Determine the (x, y) coordinate at the center of the cell enclosing the given text.  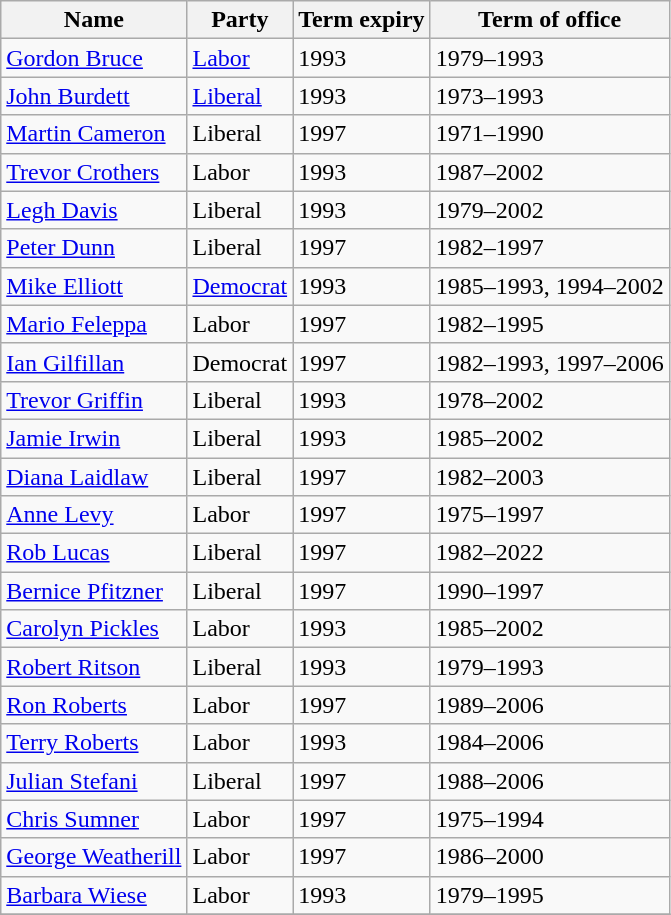
Peter Dunn (94, 248)
Legh Davis (94, 210)
Trevor Griffin (94, 400)
Jamie Irwin (94, 438)
George Weatherill (94, 857)
1990–1997 (550, 591)
1986–2000 (550, 857)
Robert Ritson (94, 667)
Term expiry (362, 20)
Term of office (550, 20)
1982–2003 (550, 477)
Party (240, 20)
Carolyn Pickles (94, 629)
Mario Feleppa (94, 324)
Anne Levy (94, 515)
1978–2002 (550, 400)
1989–2006 (550, 705)
1982–1995 (550, 324)
Mike Elliott (94, 286)
Diana Laidlaw (94, 477)
Terry Roberts (94, 743)
Ian Gilfillan (94, 362)
Martin Cameron (94, 134)
1982–1997 (550, 248)
1988–2006 (550, 781)
Name (94, 20)
1987–2002 (550, 172)
Barbara Wiese (94, 895)
1985–1993, 1994–2002 (550, 286)
Chris Sumner (94, 819)
Trevor Crothers (94, 172)
1979–2002 (550, 210)
Gordon Bruce (94, 58)
Julian Stefani (94, 781)
1982–2022 (550, 553)
1979–1995 (550, 895)
1975–1994 (550, 819)
1984–2006 (550, 743)
1971–1990 (550, 134)
Rob Lucas (94, 553)
1982–1993, 1997–2006 (550, 362)
1973–1993 (550, 96)
Ron Roberts (94, 705)
John Burdett (94, 96)
1975–1997 (550, 515)
Bernice Pfitzner (94, 591)
